Identify which cell holds the provided text, then report its [X, Y] central coordinate. 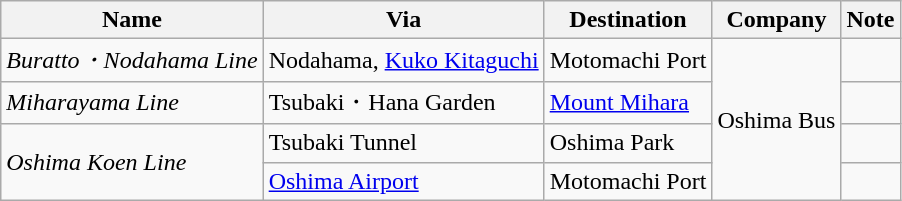
Mount Mihara [628, 102]
Tsubaki Tunnel [404, 143]
Via [404, 20]
Oshima Park [628, 143]
Company [776, 20]
Oshima Bus [776, 120]
Name [132, 20]
Buratto・Nodahama Line [132, 60]
Oshima Airport [404, 181]
Note [870, 20]
Miharayama Line [132, 102]
Oshima Koen Line [132, 162]
Nodahama, Kuko Kitaguchi [404, 60]
Destination [628, 20]
Tsubaki・Hana Garden [404, 102]
